Scan for the cell matching the given text and deliver its (X, Y) coordinate at center. 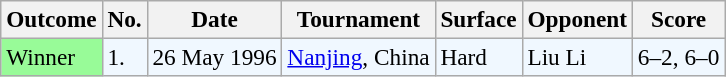
Score (678, 19)
No. (124, 19)
Opponent (577, 19)
Hard (478, 57)
Outcome (52, 19)
Liu Li (577, 57)
6–2, 6–0 (678, 57)
Date (214, 19)
26 May 1996 (214, 57)
Tournament (358, 19)
1. (124, 57)
Nanjing, China (358, 57)
Surface (478, 19)
Winner (52, 57)
